From the cell containing the given text, extract its center point as [X, Y] coordinate. 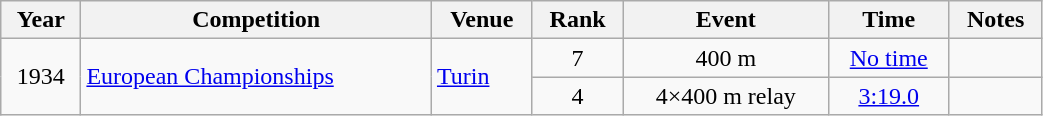
1934 [41, 77]
7 [578, 58]
Competition [256, 20]
European Championships [256, 77]
Rank [578, 20]
Time [888, 20]
4 [578, 96]
3:19.0 [888, 96]
Turin [482, 77]
400 m [726, 58]
Event [726, 20]
Venue [482, 20]
Year [41, 20]
Notes [996, 20]
No time [888, 58]
4×400 m relay [726, 96]
